Find where the given text appears and provide that cell's center as [X, Y] coordinate. 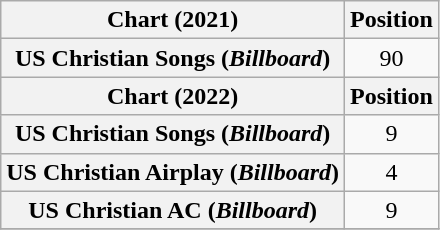
Chart (2022) [173, 96]
4 [392, 172]
US Christian Airplay (Billboard) [173, 172]
Chart (2021) [173, 20]
90 [392, 58]
US Christian AC (Billboard) [173, 210]
